Determine the [X, Y] coordinate at the center of the cell enclosing the given text.  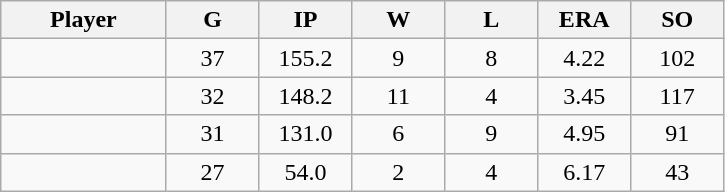
SO [678, 20]
4.22 [584, 58]
6 [398, 134]
ERA [584, 20]
37 [212, 58]
91 [678, 134]
6.17 [584, 172]
148.2 [306, 96]
G [212, 20]
54.0 [306, 172]
43 [678, 172]
131.0 [306, 134]
IP [306, 20]
4.95 [584, 134]
L [492, 20]
27 [212, 172]
2 [398, 172]
31 [212, 134]
117 [678, 96]
3.45 [584, 96]
8 [492, 58]
32 [212, 96]
Player [84, 20]
102 [678, 58]
155.2 [306, 58]
11 [398, 96]
W [398, 20]
